Identify which cell holds the provided text, then report its [x, y] central coordinate. 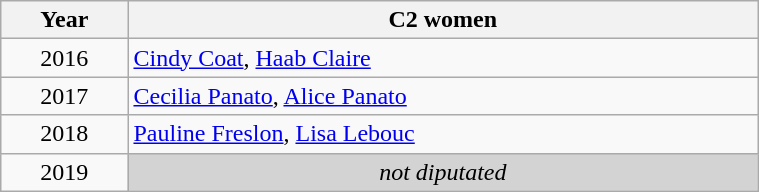
C2 women [443, 20]
2019 [64, 172]
Cindy Coat, Haab Claire [443, 58]
2018 [64, 134]
Year [64, 20]
Pauline Freslon, Lisa Lebouc [443, 134]
Cecilia Panato, Alice Panato [443, 96]
not diputated [443, 172]
2016 [64, 58]
2017 [64, 96]
